Extract the (X, Y) coordinate from the center of the cell holding the provided text.  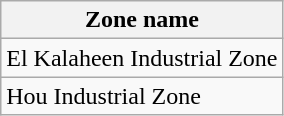
El Kalaheen Industrial Zone (142, 58)
Hou Industrial Zone (142, 96)
Zone name (142, 20)
